Identify which cell holds the provided text, then report its (X, Y) central coordinate. 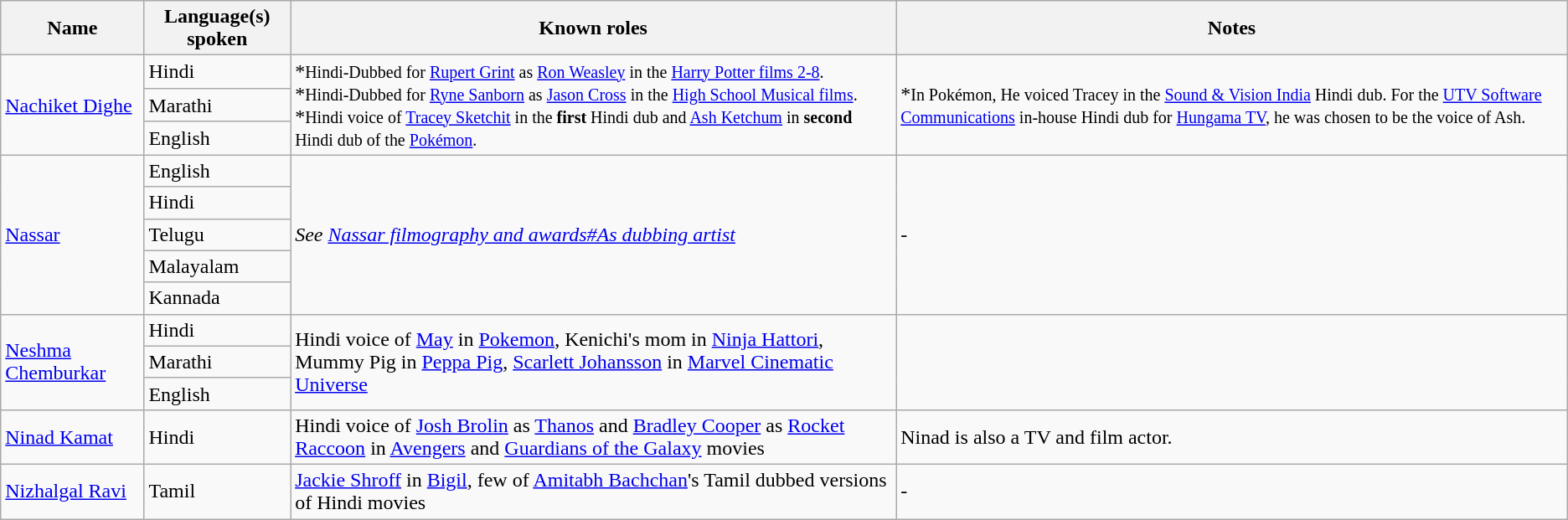
Name (72, 28)
See Nassar filmography and awards#As dubbing artist (593, 234)
Kannada (218, 298)
Known roles (593, 28)
Ninad Kamat (72, 437)
Jackie Shroff in Bigil, few of Amitabh Bachchan's Tamil dubbed versions of Hindi movies (593, 491)
Malayalam (218, 266)
Nizhalgal Ravi (72, 491)
Hindi voice of Josh Brolin as Thanos and Bradley Cooper as Rocket Raccoon in Avengers and Guardians of the Galaxy movies (593, 437)
Notes (1232, 28)
Telugu (218, 234)
Nassar (72, 234)
Tamil (218, 491)
Language(s) spoken (218, 28)
Hindi voice of May in Pokemon, Kenichi's mom in Ninja Hattori, Mummy Pig in Peppa Pig, Scarlett Johansson in Marvel Cinematic Universe (593, 362)
Ninad is also a TV and film actor. (1232, 437)
Nachiket Dighe (72, 106)
Neshma Chemburkar (72, 362)
